Extract the [X, Y] coordinate from the center of the cell holding the provided text.  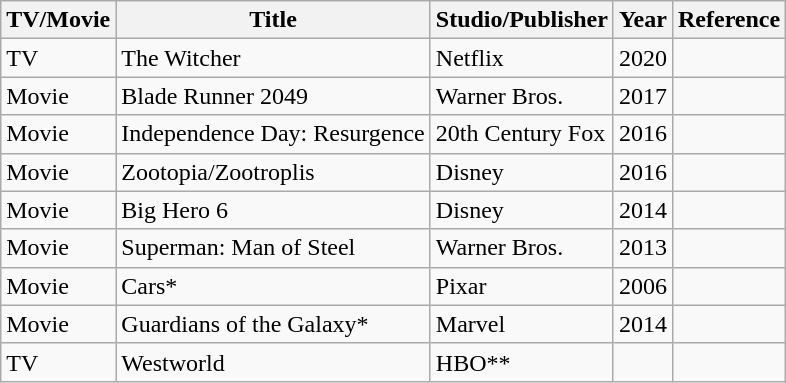
Blade Runner 2049 [273, 96]
Superman: Man of Steel [273, 248]
Big Hero 6 [273, 210]
Independence Day: Resurgence [273, 134]
Zootopia/Zootroplis [273, 172]
20th Century Fox [522, 134]
2013 [642, 248]
Studio/Publisher [522, 20]
The Witcher [273, 58]
Marvel [522, 324]
TV/Movie [58, 20]
Reference [728, 20]
Cars* [273, 286]
Netflix [522, 58]
Guardians of the Galaxy* [273, 324]
2017 [642, 96]
Title [273, 20]
2020 [642, 58]
2006 [642, 286]
HBO** [522, 362]
Westworld [273, 362]
Pixar [522, 286]
Year [642, 20]
